Find where the given text appears and provide that cell's center as (x, y) coordinate. 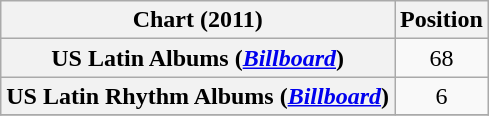
US Latin Albums (Billboard) (198, 58)
68 (442, 58)
US Latin Rhythm Albums (Billboard) (198, 96)
6 (442, 96)
Chart (2011) (198, 20)
Position (442, 20)
